Find where the given text appears and provide that cell's center as [X, Y] coordinate. 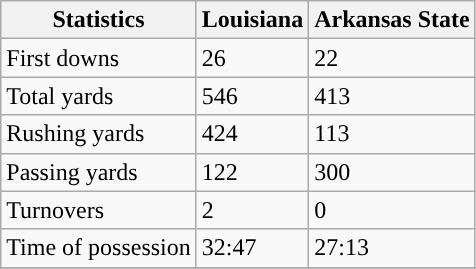
113 [392, 134]
Rushing yards [99, 134]
0 [392, 210]
Passing yards [99, 172]
Total yards [99, 96]
2 [252, 210]
Time of possession [99, 248]
27:13 [392, 248]
22 [392, 58]
First downs [99, 58]
424 [252, 134]
Louisiana [252, 20]
Statistics [99, 20]
300 [392, 172]
546 [252, 96]
413 [392, 96]
Arkansas State [392, 20]
32:47 [252, 248]
26 [252, 58]
122 [252, 172]
Turnovers [99, 210]
